Find where the given text appears and provide that cell's center as (X, Y) coordinate. 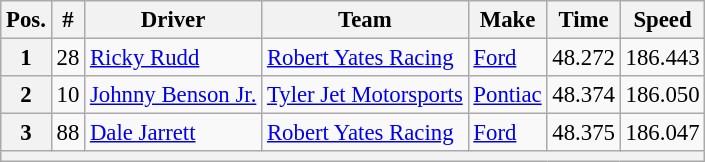
3 (26, 133)
Speed (662, 20)
# (68, 20)
186.047 (662, 133)
48.375 (584, 133)
Make (508, 20)
Dale Jarrett (174, 133)
Team (365, 20)
Pontiac (508, 95)
88 (68, 133)
10 (68, 95)
Johnny Benson Jr. (174, 95)
48.374 (584, 95)
186.050 (662, 95)
Pos. (26, 20)
Ricky Rudd (174, 58)
Driver (174, 20)
186.443 (662, 58)
1 (26, 58)
28 (68, 58)
2 (26, 95)
48.272 (584, 58)
Tyler Jet Motorsports (365, 95)
Time (584, 20)
